Provide the [x, y] coordinate of the cell's center where the given text is located.  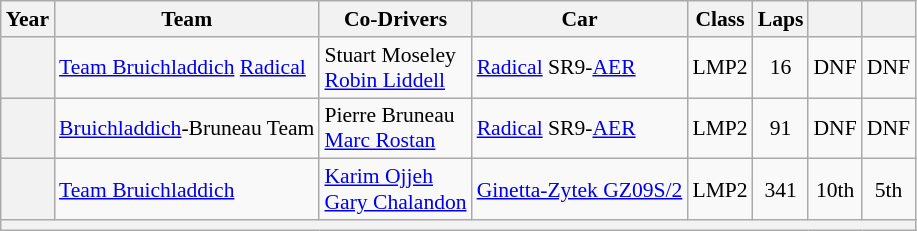
Team [186, 19]
Ginetta-Zytek GZ09S/2 [580, 190]
91 [781, 128]
341 [781, 190]
Team Bruichladdich [186, 190]
Class [720, 19]
10th [834, 190]
Year [28, 19]
Co-Drivers [395, 19]
Bruichladdich-Bruneau Team [186, 128]
Laps [781, 19]
Stuart Moseley Robin Liddell [395, 68]
5th [888, 190]
Pierre Bruneau Marc Rostan [395, 128]
16 [781, 68]
Team Bruichladdich Radical [186, 68]
Karim Ojjeh Gary Chalandon [395, 190]
Car [580, 19]
